Identify which cell holds the provided text, then report its (x, y) central coordinate. 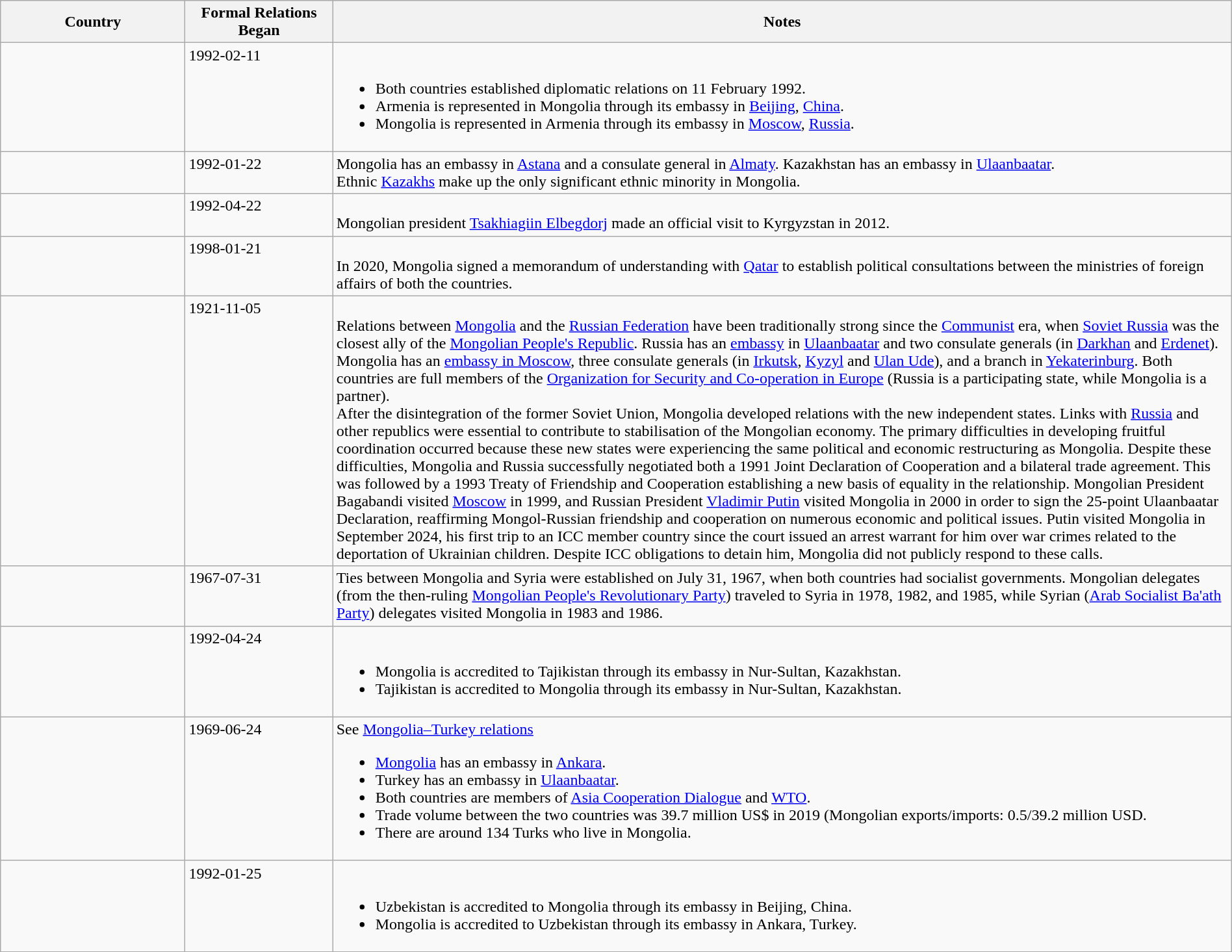
1967-07-31 (259, 596)
1992-01-25 (259, 906)
Mongolian president Tsakhiagiin Elbegdorj made an official visit to Kyrgyzstan in 2012. (782, 214)
1992-02-11 (259, 97)
Formal Relations Began (259, 22)
1998-01-21 (259, 266)
1992-01-22 (259, 173)
1992-04-24 (259, 671)
Notes (782, 22)
Country (93, 22)
1969-06-24 (259, 789)
1992-04-22 (259, 214)
1921-11-05 (259, 431)
